Identify which cell holds the provided text, then report its [X, Y] central coordinate. 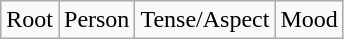
Root [30, 20]
Person [96, 20]
Mood [309, 20]
Tense/Aspect [205, 20]
